Determine the (X, Y) coordinate at the center of the cell enclosing the given text.  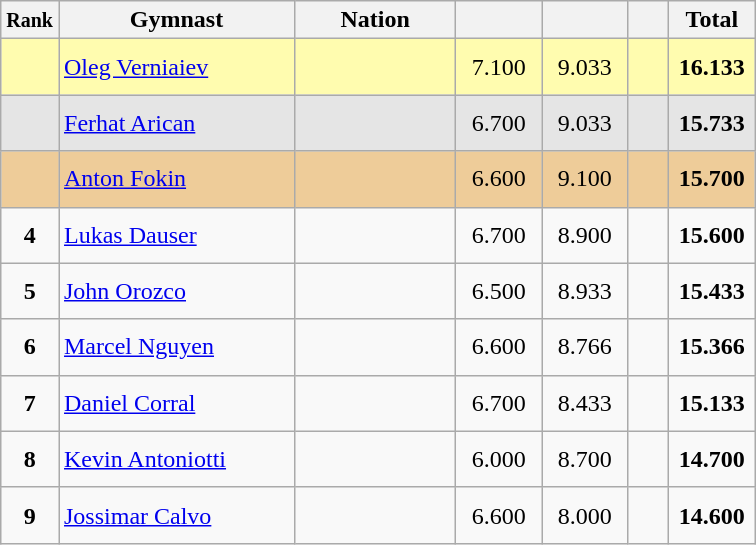
Jossimar Calvo (176, 515)
15.733 (712, 123)
14.700 (712, 459)
8.766 (585, 347)
7 (30, 403)
Total (712, 20)
15.600 (712, 235)
Nation (376, 20)
5 (30, 291)
4 (30, 235)
6.000 (499, 459)
15.133 (712, 403)
Rank (30, 20)
8.000 (585, 515)
8.700 (585, 459)
7.100 (499, 67)
Kevin Antoniotti (176, 459)
John Orozco (176, 291)
Lukas Dauser (176, 235)
14.600 (712, 515)
8.433 (585, 403)
9.100 (585, 179)
8.900 (585, 235)
16.133 (712, 67)
Anton Fokin (176, 179)
Daniel Corral (176, 403)
Marcel Nguyen (176, 347)
6.500 (499, 291)
Oleg Verniaiev (176, 67)
6 (30, 347)
8 (30, 459)
15.433 (712, 291)
15.366 (712, 347)
9 (30, 515)
Gymnast (176, 20)
8.933 (585, 291)
Ferhat Arican (176, 123)
15.700 (712, 179)
